Output the (X, Y) coordinate of the center of the cell containing the given text.  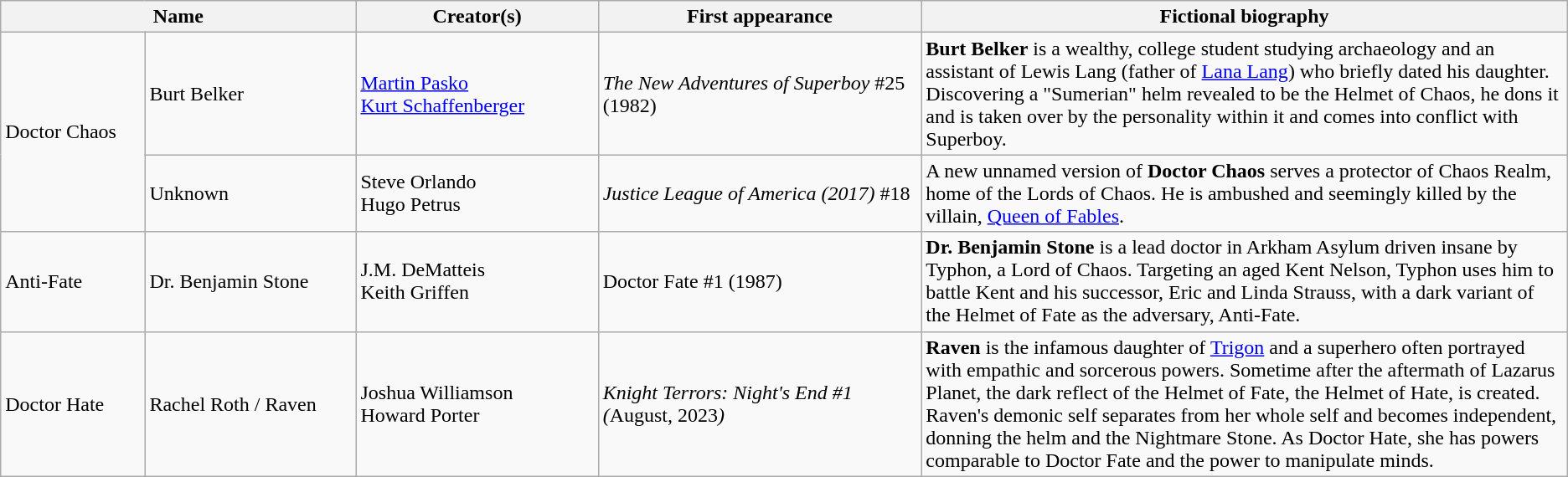
Dr. Benjamin Stone (250, 281)
Unknown (250, 193)
Justice League of America (2017) #18 (760, 193)
Martin PaskoKurt Schaffenberger (477, 94)
Steve OrlandoHugo Petrus (477, 193)
Doctor Fate #1 (1987) (760, 281)
Burt Belker (250, 94)
Fictional biography (1245, 17)
Name (178, 17)
J.M. DeMatteisKeith Griffen (477, 281)
Rachel Roth / Raven (250, 403)
Creator(s) (477, 17)
Joshua WilliamsonHoward Porter (477, 403)
Anti-Fate (73, 281)
Doctor Hate (73, 403)
Knight Terrors: Night's End #1 (August, 2023) (760, 403)
The New Adventures of Superboy #25 (1982) (760, 94)
First appearance (760, 17)
Doctor Chaos (73, 132)
